Return the [x, y] coordinate for the center point of the cell that contains the specified text.  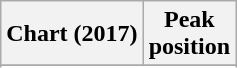
Chart (2017) [72, 34]
Peak position [189, 34]
